Output the (x, y) coordinate of the center of the cell containing the given text.  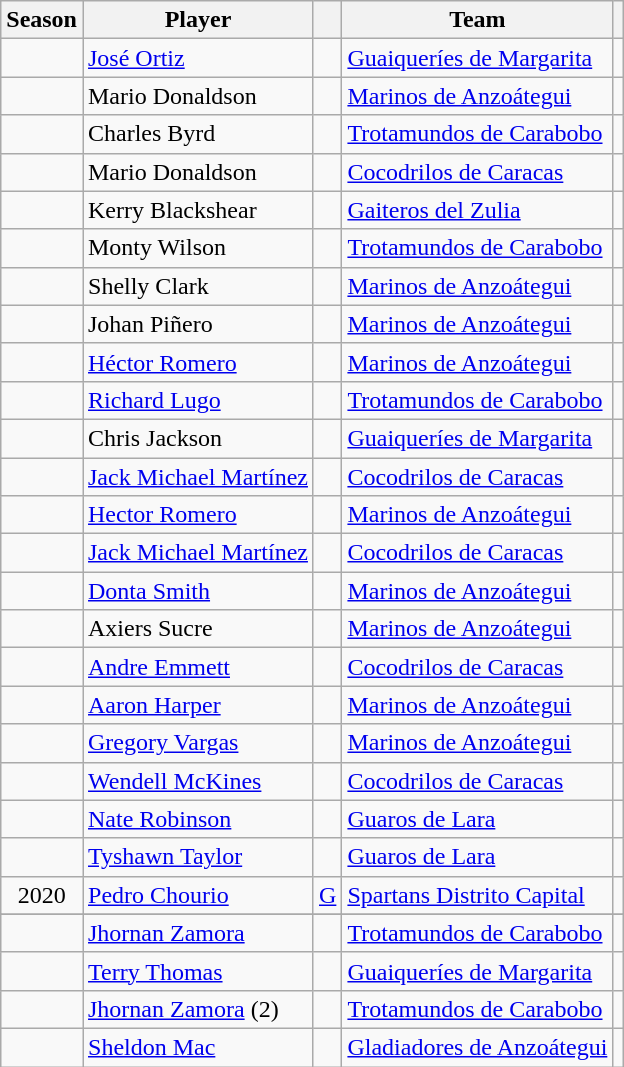
Wendell McKines (198, 781)
Nate Robinson (198, 819)
Gaiteros del Zulia (478, 210)
José Ortiz (198, 58)
Richard Lugo (198, 400)
Jhornan Zamora (2) (198, 1009)
Axiers Sucre (198, 629)
Pedro Chourio (198, 895)
Player (198, 20)
Monty Wilson (198, 248)
G (327, 895)
Héctor Romero (198, 362)
Tyshawn Taylor (198, 857)
Charles Byrd (198, 134)
Jhornan Zamora (198, 933)
2020 (42, 895)
Andre Emmett (198, 667)
Gregory Vargas (198, 743)
Team (478, 20)
Gladiadores de Anzoátegui (478, 1047)
Kerry Blackshear (198, 210)
Donta Smith (198, 591)
Hector Romero (198, 515)
Sheldon Mac (198, 1047)
Season (42, 20)
Spartans Distrito Capital (478, 895)
Johan Piñero (198, 324)
Chris Jackson (198, 438)
Shelly Clark (198, 286)
Aaron Harper (198, 705)
Terry Thomas (198, 971)
